Scan for the cell matching the given text and deliver its [x, y] coordinate at center. 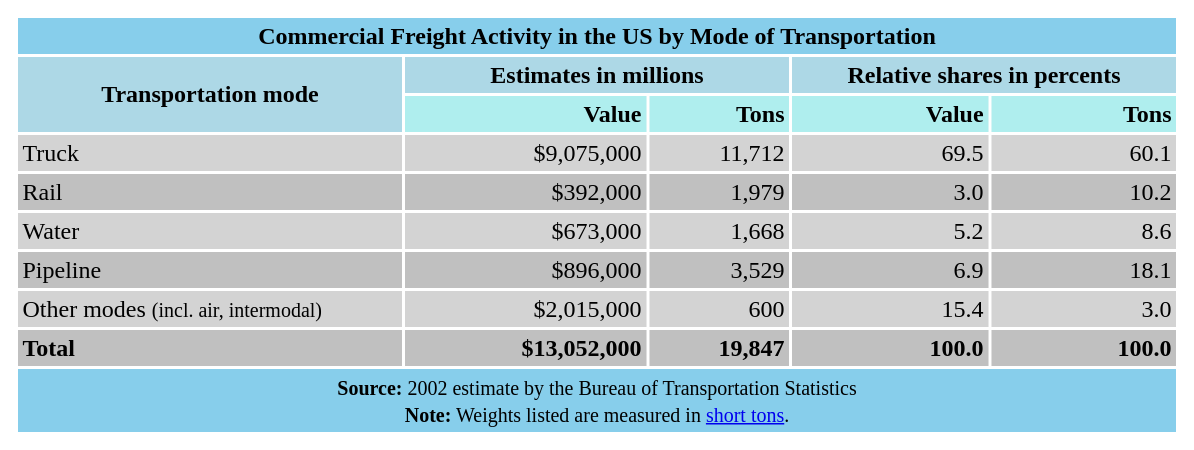
$13,052,000 [526, 348]
60.1 [1084, 153]
Rail [210, 192]
5.2 [890, 231]
69.5 [890, 153]
3,529 [719, 270]
600 [719, 309]
19,847 [719, 348]
1,979 [719, 192]
$9,075,000 [526, 153]
11,712 [719, 153]
Estimates in millions [597, 75]
1,668 [719, 231]
Relative shares in percents [984, 75]
Pipeline [210, 270]
Water [210, 231]
Transportation mode [210, 94]
6.9 [890, 270]
8.6 [1084, 231]
$673,000 [526, 231]
$392,000 [526, 192]
$896,000 [526, 270]
18.1 [1084, 270]
15.4 [890, 309]
Total [210, 348]
$2,015,000 [526, 309]
10.2 [1084, 192]
Commercial Freight Activity in the US by Mode of Transportation [597, 36]
Truck [210, 153]
Source: 2002 estimate by the Bureau of Transportation StatisticsNote: Weights listed are measured in short tons. [597, 400]
Other modes (incl. air, intermodal) [210, 309]
